Extract the [x, y] coordinate from the center of the cell holding the provided text.  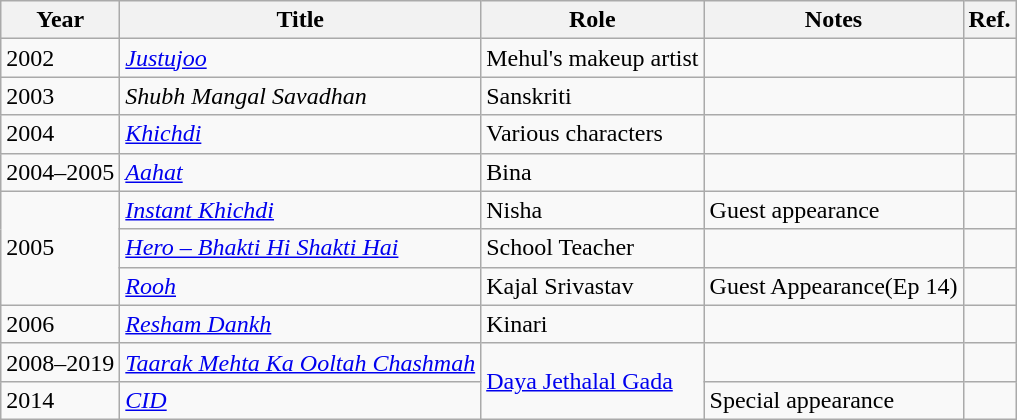
Justujoo [300, 58]
Role [592, 20]
Guest appearance [834, 210]
Year [60, 20]
Ref. [990, 20]
2005 [60, 248]
Kinari [592, 324]
Mehul's makeup artist [592, 58]
Daya Jethalal Gada [592, 381]
Various characters [592, 134]
2006 [60, 324]
Kajal Srivastav [592, 286]
Guest Appearance(Ep 14) [834, 286]
Shubh Mangal Savadhan [300, 96]
2008–2019 [60, 362]
Special appearance [834, 400]
Hero – Bhakti Hi Shakti Hai [300, 248]
2002 [60, 58]
Khichdi [300, 134]
Instant Khichdi [300, 210]
School Teacher [592, 248]
Notes [834, 20]
Resham Dankh [300, 324]
Sanskriti [592, 96]
Aahat [300, 172]
2004–2005 [60, 172]
2004 [60, 134]
CID [300, 400]
Title [300, 20]
Nisha [592, 210]
2003 [60, 96]
Rooh [300, 286]
Taarak Mehta Ka Ooltah Chashmah [300, 362]
Bina [592, 172]
2014 [60, 400]
